Return the [x, y] coordinate for the center point of the cell that contains the specified text.  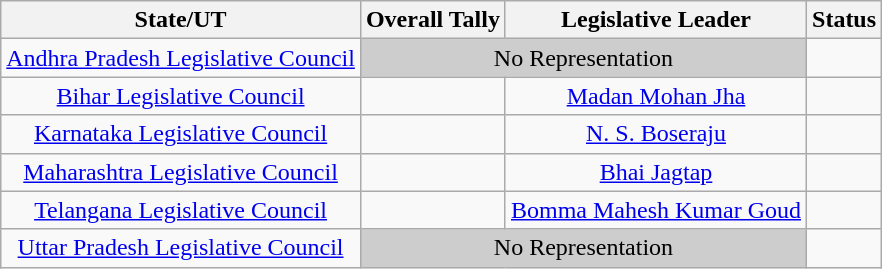
Madan Mohan Jha [656, 96]
Legislative Leader [656, 20]
Status [844, 20]
Bhai Jagtap [656, 172]
Bihar Legislative Council [181, 96]
Bomma Mahesh Kumar Goud [656, 210]
Maharashtra Legislative Council [181, 172]
Telangana Legislative Council [181, 210]
Overall Tally [432, 20]
State/UT [181, 20]
Andhra Pradesh Legislative Council [181, 58]
Karnataka Legislative Council [181, 134]
N. S. Boseraju [656, 134]
Uttar Pradesh Legislative Council [181, 248]
